Pinpoint the cell where the given text exists, returning its [x, y] midpoint coordinate. 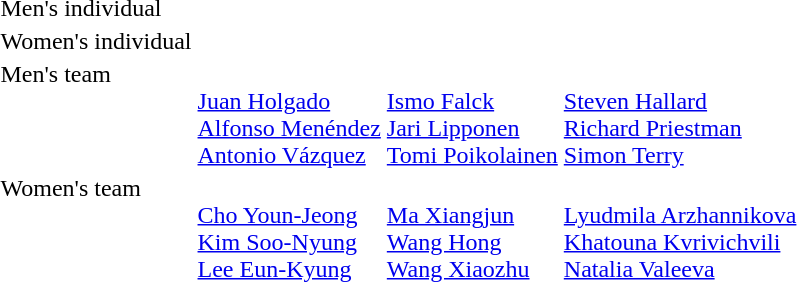
Juan HolgadoAlfonso MenéndezAntonio Vázquez [289, 114]
Ismo FalckJari LipponenTomi Poikolainen [472, 114]
